Identify which cell holds the provided text, then report its [x, y] central coordinate. 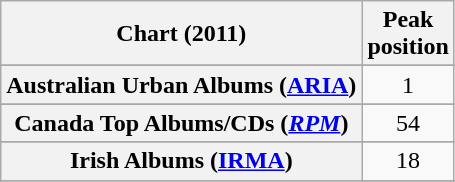
54 [408, 123]
Canada Top Albums/CDs (RPM) [182, 123]
Australian Urban Albums (ARIA) [182, 85]
Chart (2011) [182, 34]
Irish Albums (IRMA) [182, 161]
1 [408, 85]
Peakposition [408, 34]
18 [408, 161]
